From the cell containing the given text, extract its center point as [x, y] coordinate. 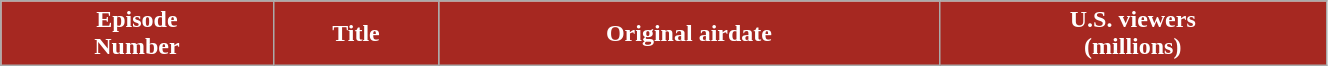
Episode Number [137, 34]
Original airdate [689, 34]
Title [356, 34]
U.S. viewers(millions) [1132, 34]
